Scan for the cell matching the given text and deliver its (X, Y) coordinate at center. 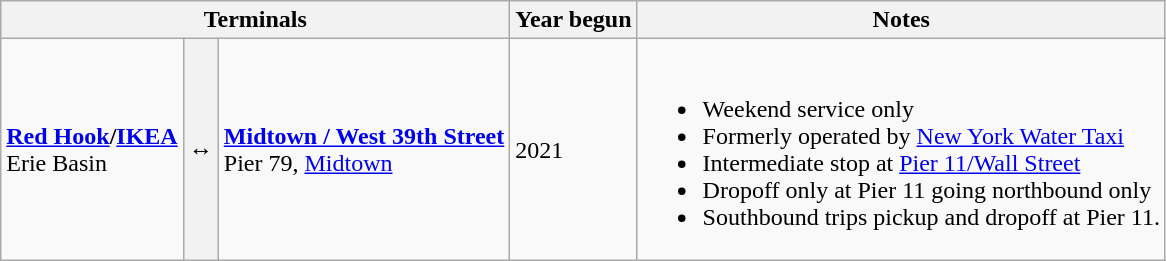
Midtown / West 39th StreetPier 79, Midtown (364, 150)
Year begun (574, 20)
↔ (200, 150)
2021 (574, 150)
Notes (901, 20)
Red Hook/IKEAErie Basin (92, 150)
Terminals (256, 20)
